From the cell containing the given text, extract its center point as [X, Y] coordinate. 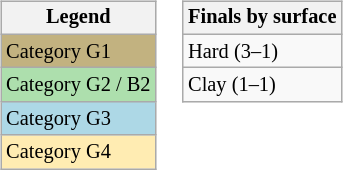
Category G2 / B2 [78, 85]
Category G1 [78, 51]
Legend [78, 18]
Finals by surface [262, 18]
Category G4 [78, 152]
Clay (1–1) [262, 85]
Hard (3–1) [262, 51]
Category G3 [78, 119]
